Return the (X, Y) coordinate for the center point of the cell that contains the specified text.  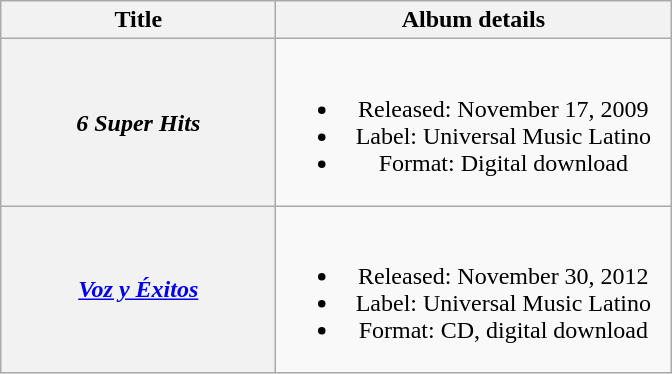
6 Super Hits (138, 122)
Voz y Éxitos (138, 290)
Title (138, 20)
Released: November 30, 2012Label: Universal Music LatinoFormat: CD, digital download (474, 290)
Released: November 17, 2009Label: Universal Music LatinoFormat: Digital download (474, 122)
Album details (474, 20)
